Return (x, y) of the center of cell containing provided text 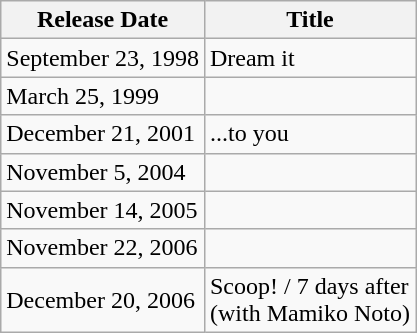
...to you (310, 134)
November 14, 2005 (103, 210)
November 22, 2006 (103, 248)
March 25, 1999 (103, 96)
Scoop! / 7 days after(with Mamiko Noto) (310, 300)
November 5, 2004 (103, 172)
Title (310, 20)
Release Date (103, 20)
Dream it (310, 58)
September 23, 1998 (103, 58)
December 20, 2006 (103, 300)
December 21, 2001 (103, 134)
